Scan for the cell matching the given text and deliver its (x, y) coordinate at center. 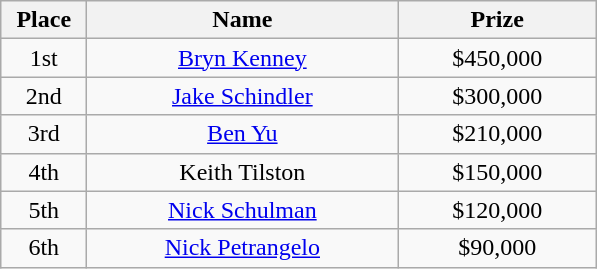
$450,000 (498, 58)
$300,000 (498, 96)
3rd (44, 134)
Nick Schulman (242, 210)
Ben Yu (242, 134)
Place (44, 20)
$210,000 (498, 134)
$150,000 (498, 172)
4th (44, 172)
Nick Petrangelo (242, 248)
5th (44, 210)
2nd (44, 96)
Prize (498, 20)
1st (44, 58)
Keith Tilston (242, 172)
$120,000 (498, 210)
Name (242, 20)
6th (44, 248)
Jake Schindler (242, 96)
Bryn Kenney (242, 58)
$90,000 (498, 248)
